Provide the (x, y) coordinate of the cell's center where the given text is located.  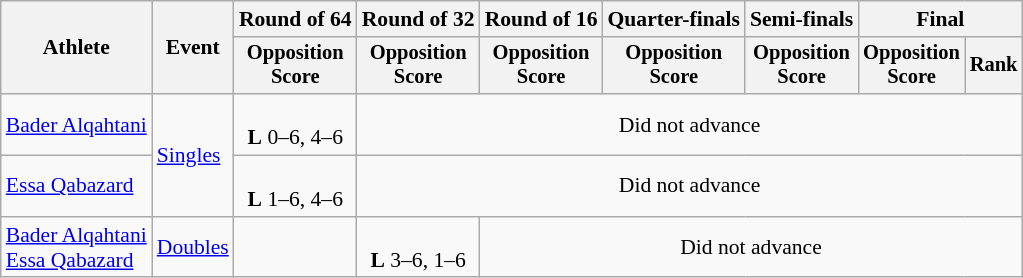
Final (940, 19)
Event (193, 48)
Semi-finals (802, 19)
Rank (994, 66)
Doubles (193, 248)
Quarter-finals (673, 19)
L 0–6, 4–6 (296, 124)
L 3–6, 1–6 (418, 248)
Round of 16 (542, 19)
Bader Alqahtani (76, 124)
Round of 64 (296, 19)
L 1–6, 4–6 (296, 186)
Essa Qabazard (76, 186)
Round of 32 (418, 19)
Singles (193, 155)
Bader AlqahtaniEssa Qabazard (76, 248)
Athlete (76, 48)
